Locate the cell with the specified text and output its [X, Y] center coordinate. 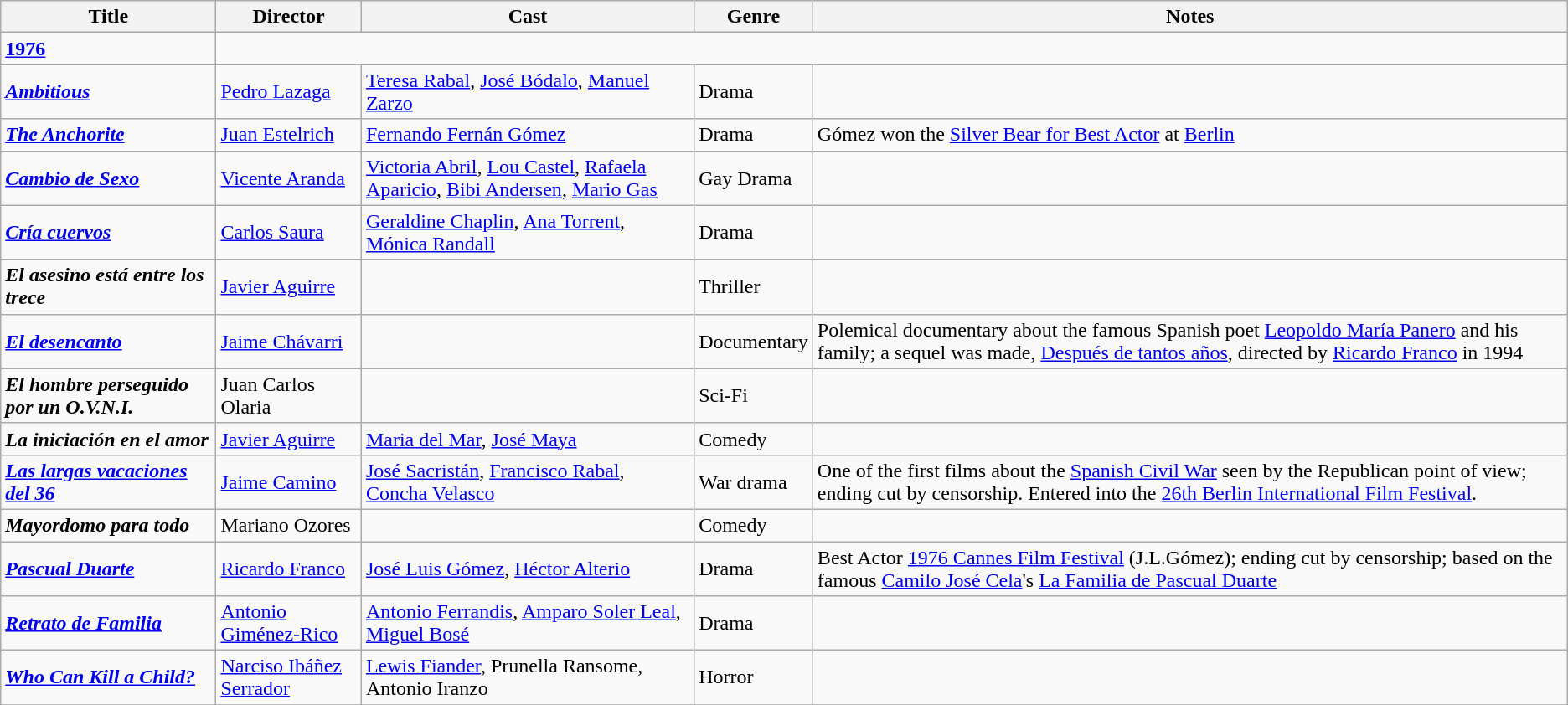
Maria del Mar, José Maya [528, 439]
Genre [754, 17]
El hombre perseguido por un O.V.N.I. [109, 395]
Title [109, 17]
Director [288, 17]
Jaime Chávarri [288, 342]
Lewis Fiander, Prunella Ransome, Antonio Iranzo [528, 678]
Juan Estelrich [288, 135]
El desencanto [109, 342]
Mariano Ozores [288, 525]
José Luis Gómez, Héctor Alterio [528, 568]
José Sacristán, Francisco Rabal, Concha Velasco [528, 482]
Mayordomo para todo [109, 525]
Who Can Kill a Child? [109, 678]
Pascual Duarte [109, 568]
The Anchorite [109, 135]
Ambitious [109, 92]
Horror [754, 678]
Retrato de Familia [109, 623]
Geraldine Chaplin, Ana Torrent, Mónica Randall [528, 233]
Narciso Ibáñez Serrador [288, 678]
Las largas vacaciones del 36 [109, 482]
Antonio Giménez-Rico [288, 623]
Thriller [754, 286]
Sci-Fi [754, 395]
Ricardo Franco [288, 568]
Vicente Aranda [288, 178]
El asesino está entre los trece [109, 286]
Pedro Lazaga [288, 92]
Carlos Saura [288, 233]
Gómez won the Silver Bear for Best Actor at Berlin [1189, 135]
Juan Carlos Olaria [288, 395]
Gay Drama [754, 178]
Jaime Camino [288, 482]
Best Actor 1976 Cannes Film Festival (J.L.Gómez); ending cut by censorship; based on the famous Camilo José Cela's La Familia de Pascual Duarte [1189, 568]
Cría cuervos [109, 233]
Cast [528, 17]
1976 [109, 49]
Antonio Ferrandis, Amparo Soler Leal, Miguel Bosé [528, 623]
Cambio de Sexo [109, 178]
Notes [1189, 17]
Victoria Abril, Lou Castel, Rafaela Aparicio, Bibi Andersen, Mario Gas [528, 178]
Documentary [754, 342]
Teresa Rabal, José Bódalo, Manuel Zarzo [528, 92]
La iniciación en el amor [109, 439]
Fernando Fernán Gómez [528, 135]
War drama [754, 482]
